Capture the cell that displays the provided text and extract its [X, Y] central coordinate. 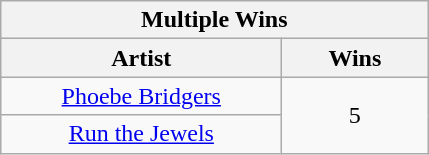
Phoebe Bridgers [142, 96]
Wins [355, 58]
Multiple Wins [214, 20]
5 [355, 115]
Run the Jewels [142, 134]
Artist [142, 58]
